From the cell containing the given text, extract its center point as [x, y] coordinate. 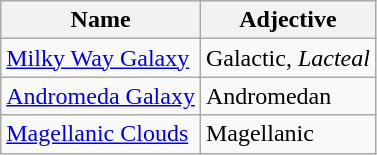
Name [101, 20]
Galactic, Lacteal [288, 58]
Magellanic [288, 134]
Milky Way Galaxy [101, 58]
Andromedan [288, 96]
Adjective [288, 20]
Magellanic Clouds [101, 134]
Andromeda Galaxy [101, 96]
